Scan for the cell matching the given text and deliver its (x, y) coordinate at center. 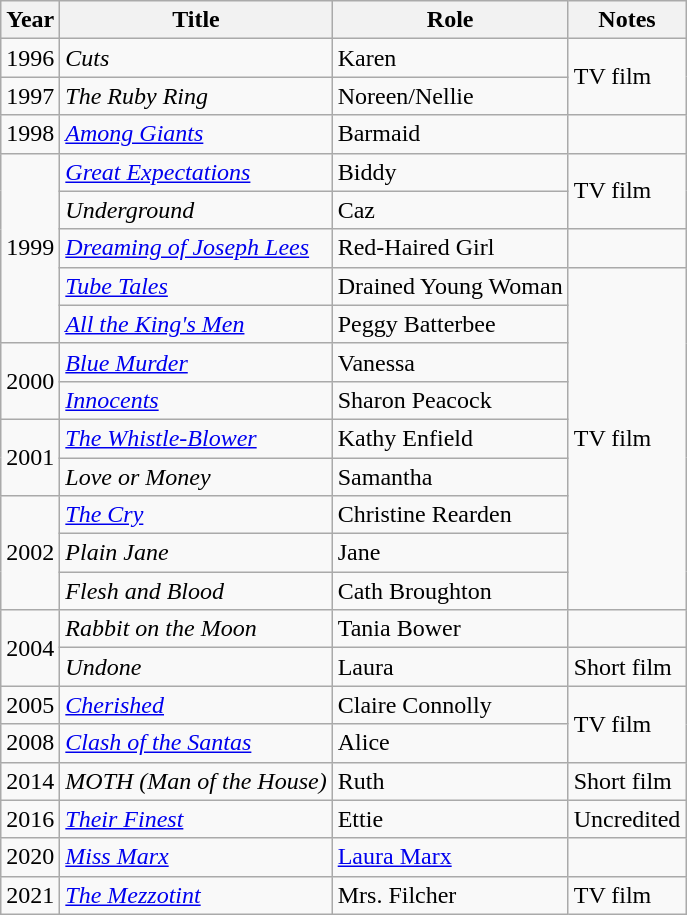
Plain Jane (196, 553)
Cuts (196, 58)
Laura Marx (450, 857)
Alice (450, 743)
1999 (30, 248)
All the King's Men (196, 324)
Miss Marx (196, 857)
Love or Money (196, 477)
Karen (450, 58)
Claire Connolly (450, 705)
Great Expectations (196, 172)
Drained Young Woman (450, 286)
The Cry (196, 515)
2001 (30, 457)
Cherished (196, 705)
Red-Haired Girl (450, 248)
Ettie (450, 819)
2000 (30, 381)
Christine Rearden (450, 515)
Caz (450, 210)
Cath Broughton (450, 591)
Rabbit on the Moon (196, 629)
Tube Tales (196, 286)
Notes (627, 20)
Sharon Peacock (450, 400)
Peggy Batterbee (450, 324)
2004 (30, 648)
2005 (30, 705)
Jane (450, 553)
Mrs. Filcher (450, 895)
2014 (30, 781)
2008 (30, 743)
Uncredited (627, 819)
Samantha (450, 477)
The Mezzotint (196, 895)
Barmaid (450, 134)
Underground (196, 210)
Innocents (196, 400)
The Whistle-Blower (196, 438)
Undone (196, 667)
Laura (450, 667)
Year (30, 20)
Among Giants (196, 134)
Role (450, 20)
2002 (30, 553)
Biddy (450, 172)
Blue Murder (196, 362)
Dreaming of Joseph Lees (196, 248)
1996 (30, 58)
Title (196, 20)
MOTH (Man of the House) (196, 781)
1997 (30, 96)
2020 (30, 857)
Kathy Enfield (450, 438)
1998 (30, 134)
Their Finest (196, 819)
Clash of the Santas (196, 743)
Noreen/Nellie (450, 96)
2021 (30, 895)
2016 (30, 819)
Tania Bower (450, 629)
Ruth (450, 781)
Vanessa (450, 362)
Flesh and Blood (196, 591)
The Ruby Ring (196, 96)
